Output the (X, Y) coordinate of the center of the cell containing the given text.  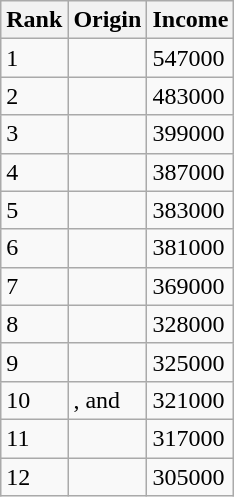
305000 (190, 477)
317000 (190, 438)
328000 (190, 324)
383000 (190, 210)
Income (190, 20)
10 (34, 400)
6 (34, 248)
321000 (190, 400)
12 (34, 477)
381000 (190, 248)
, and (108, 400)
547000 (190, 58)
387000 (190, 172)
325000 (190, 362)
Rank (34, 20)
11 (34, 438)
8 (34, 324)
1 (34, 58)
369000 (190, 286)
483000 (190, 96)
399000 (190, 134)
Origin (108, 20)
4 (34, 172)
5 (34, 210)
7 (34, 286)
2 (34, 96)
3 (34, 134)
9 (34, 362)
